Extract the [X, Y] coordinate from the center of the cell holding the provided text.  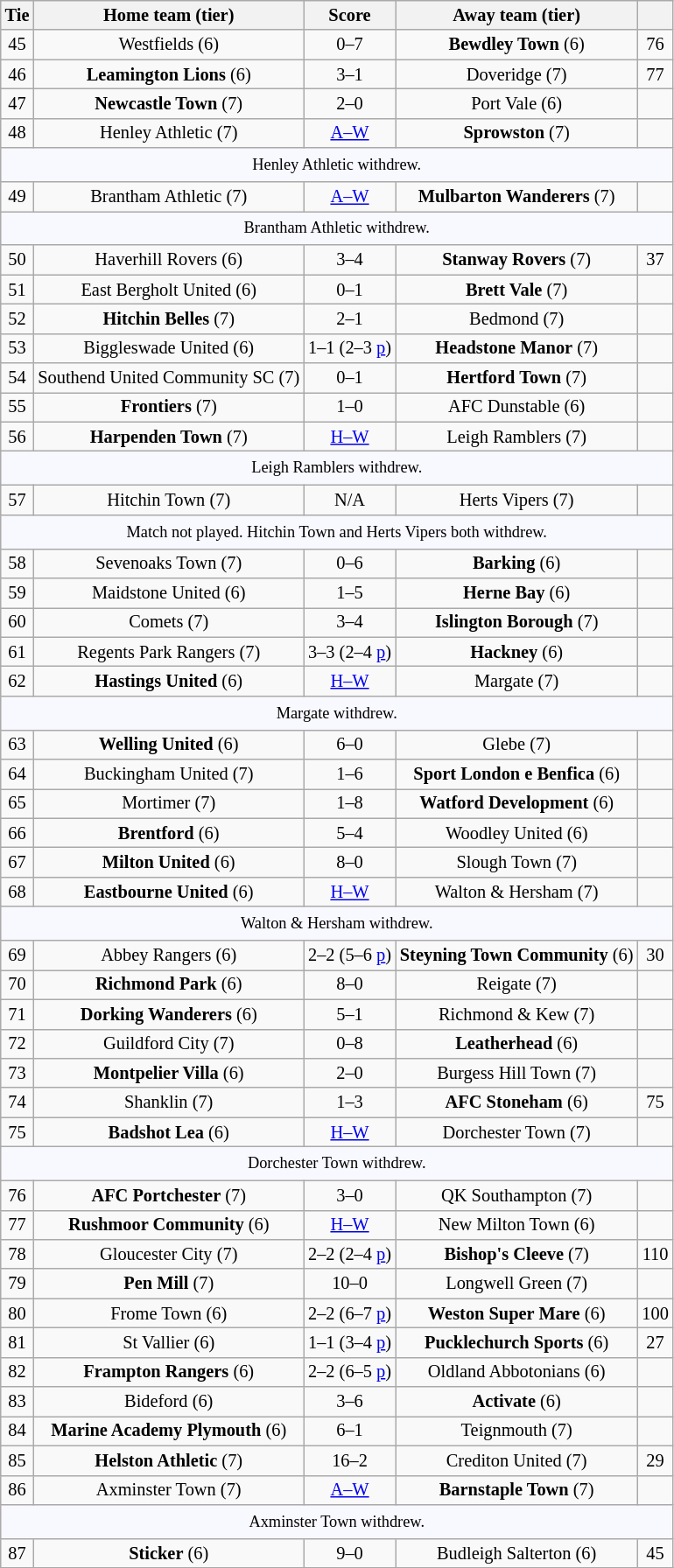
Activate (6) [516, 1402]
65 [18, 803]
Glebe (7) [516, 745]
81 [18, 1342]
Leamington Lions (6) [168, 74]
Steyning Town Community (6) [516, 955]
67 [18, 862]
1–6 [350, 774]
Richmond Park (6) [168, 984]
New Milton Town (6) [516, 1225]
2–2 (6–7 p) [350, 1313]
AFC Dunstable (6) [516, 407]
47 [18, 103]
Bedmond (7) [516, 318]
Sport London e Benfica (6) [516, 774]
54 [18, 378]
Badshot Lea (6) [168, 1132]
Brantham Athletic (7) [168, 196]
Southend United Community SC (7) [168, 378]
Milton United (6) [168, 862]
1–5 [350, 592]
Home team (tier) [168, 15]
Maidstone United (6) [168, 592]
68 [18, 892]
85 [18, 1460]
Islington Borough (7) [516, 622]
Brantham Athletic withdrew. [337, 227]
84 [18, 1431]
Doveridge (7) [516, 74]
2–2 (2–4 p) [350, 1254]
2–2 (5–6 p) [350, 955]
46 [18, 74]
Comets (7) [168, 622]
5–1 [350, 1014]
Leigh Ramblers withdrew. [337, 469]
71 [18, 1014]
59 [18, 592]
82 [18, 1372]
5–4 [350, 833]
48 [18, 133]
AFC Portchester (7) [168, 1195]
78 [18, 1254]
Tie [18, 15]
0–7 [350, 45]
79 [18, 1284]
100 [655, 1313]
74 [18, 1102]
2–2 (6–5 p) [350, 1372]
61 [18, 652]
6–0 [350, 745]
Abbey Rangers (6) [168, 955]
27 [655, 1342]
0–6 [350, 563]
110 [655, 1254]
80 [18, 1313]
1–3 [350, 1102]
50 [18, 260]
Bideford (6) [168, 1402]
Newcastle Town (7) [168, 103]
56 [18, 437]
Harpenden Town (7) [168, 437]
1–8 [350, 803]
Bishop's Cleeve (7) [516, 1254]
Longwell Green (7) [516, 1284]
64 [18, 774]
57 [18, 500]
Weston Super Mare (6) [516, 1313]
Herts Vipers (7) [516, 500]
73 [18, 1073]
86 [18, 1490]
29 [655, 1460]
Mulbarton Wanderers (7) [516, 196]
Sticker (6) [168, 1553]
69 [18, 955]
Buckingham United (7) [168, 774]
16–2 [350, 1460]
Walton & Hersham (7) [516, 892]
10–0 [350, 1284]
Biggleswade United (6) [168, 348]
Dorchester Town withdrew. [337, 1164]
Leigh Ramblers (7) [516, 437]
Port Vale (6) [516, 103]
0–8 [350, 1044]
49 [18, 196]
St Vallier (6) [168, 1342]
Brett Vale (7) [516, 290]
Hitchin Belles (7) [168, 318]
AFC Stoneham (6) [516, 1102]
30 [655, 955]
1–1 (3–4 p) [350, 1342]
Hackney (6) [516, 652]
Oldland Abbotonians (6) [516, 1372]
2–1 [350, 318]
3–0 [350, 1195]
3–3 (2–4 p) [350, 652]
Shanklin (7) [168, 1102]
Watford Development (6) [516, 803]
52 [18, 318]
Stanway Rovers (7) [516, 260]
Frontiers (7) [168, 407]
Barking (6) [516, 563]
3–6 [350, 1402]
Henley Athletic withdrew. [337, 164]
72 [18, 1044]
83 [18, 1402]
Brentford (6) [168, 833]
53 [18, 348]
70 [18, 984]
Henley Athletic (7) [168, 133]
Bewdley Town (6) [516, 45]
Welling United (6) [168, 745]
Regents Park Rangers (7) [168, 652]
Pen Mill (7) [168, 1284]
37 [655, 260]
Rushmoor Community (6) [168, 1225]
Barnstaple Town (7) [516, 1490]
9–0 [350, 1553]
Crediton United (7) [516, 1460]
Gloucester City (7) [168, 1254]
58 [18, 563]
63 [18, 745]
Away team (tier) [516, 15]
Richmond & Kew (7) [516, 1014]
Hastings United (6) [168, 681]
Woodley United (6) [516, 833]
62 [18, 681]
Pucklechurch Sports (6) [516, 1342]
Axminster Town (7) [168, 1490]
Westfields (6) [168, 45]
QK Southampton (7) [516, 1195]
Mortimer (7) [168, 803]
Leatherhead (6) [516, 1044]
Helston Athletic (7) [168, 1460]
1–0 [350, 407]
Marine Academy Plymouth (6) [168, 1431]
Guildford City (7) [168, 1044]
Hertford Town (7) [516, 378]
Walton & Hersham withdrew. [337, 924]
Hitchin Town (7) [168, 500]
Budleigh Salterton (6) [516, 1553]
Match not played. Hitchin Town and Herts Vipers both withdrew. [337, 532]
3–1 [350, 74]
Sprowston (7) [516, 133]
Slough Town (7) [516, 862]
Margate withdrew. [337, 712]
6–1 [350, 1431]
Sevenoaks Town (7) [168, 563]
Herne Bay (6) [516, 592]
55 [18, 407]
Frampton Rangers (6) [168, 1372]
East Bergholt United (6) [168, 290]
87 [18, 1553]
Eastbourne United (6) [168, 892]
Teignmouth (7) [516, 1431]
Dorking Wanderers (6) [168, 1014]
Montpelier Villa (6) [168, 1073]
Axminster Town withdrew. [337, 1521]
N/A [350, 500]
Haverhill Rovers (6) [168, 260]
Burgess Hill Town (7) [516, 1073]
Frome Town (6) [168, 1313]
60 [18, 622]
Reigate (7) [516, 984]
51 [18, 290]
Margate (7) [516, 681]
Headstone Manor (7) [516, 348]
1–1 (2–3 p) [350, 348]
66 [18, 833]
Dorchester Town (7) [516, 1132]
Score [350, 15]
